Output the (X, Y) coordinate of the center of the cell containing the given text.  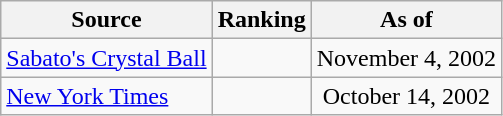
November 4, 2002 (406, 58)
Sabato's Crystal Ball (106, 58)
New York Times (106, 96)
Ranking (262, 20)
Source (106, 20)
As of (406, 20)
October 14, 2002 (406, 96)
